Pinpoint the cell where the given text exists, returning its (X, Y) midpoint coordinate. 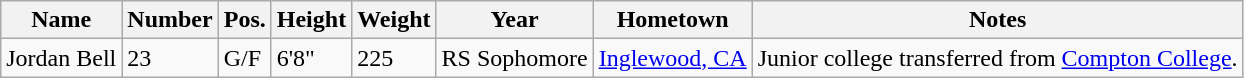
Name (62, 20)
23 (170, 58)
Weight (394, 20)
Hometown (672, 20)
Number (170, 20)
G/F (244, 58)
Year (514, 20)
Height (311, 20)
225 (394, 58)
Notes (998, 20)
Pos. (244, 20)
Inglewood, CA (672, 58)
RS Sophomore (514, 58)
6'8" (311, 58)
Jordan Bell (62, 58)
Junior college transferred from Compton College. (998, 58)
